Determine the [X, Y] coordinate at the center of the cell enclosing the given text.  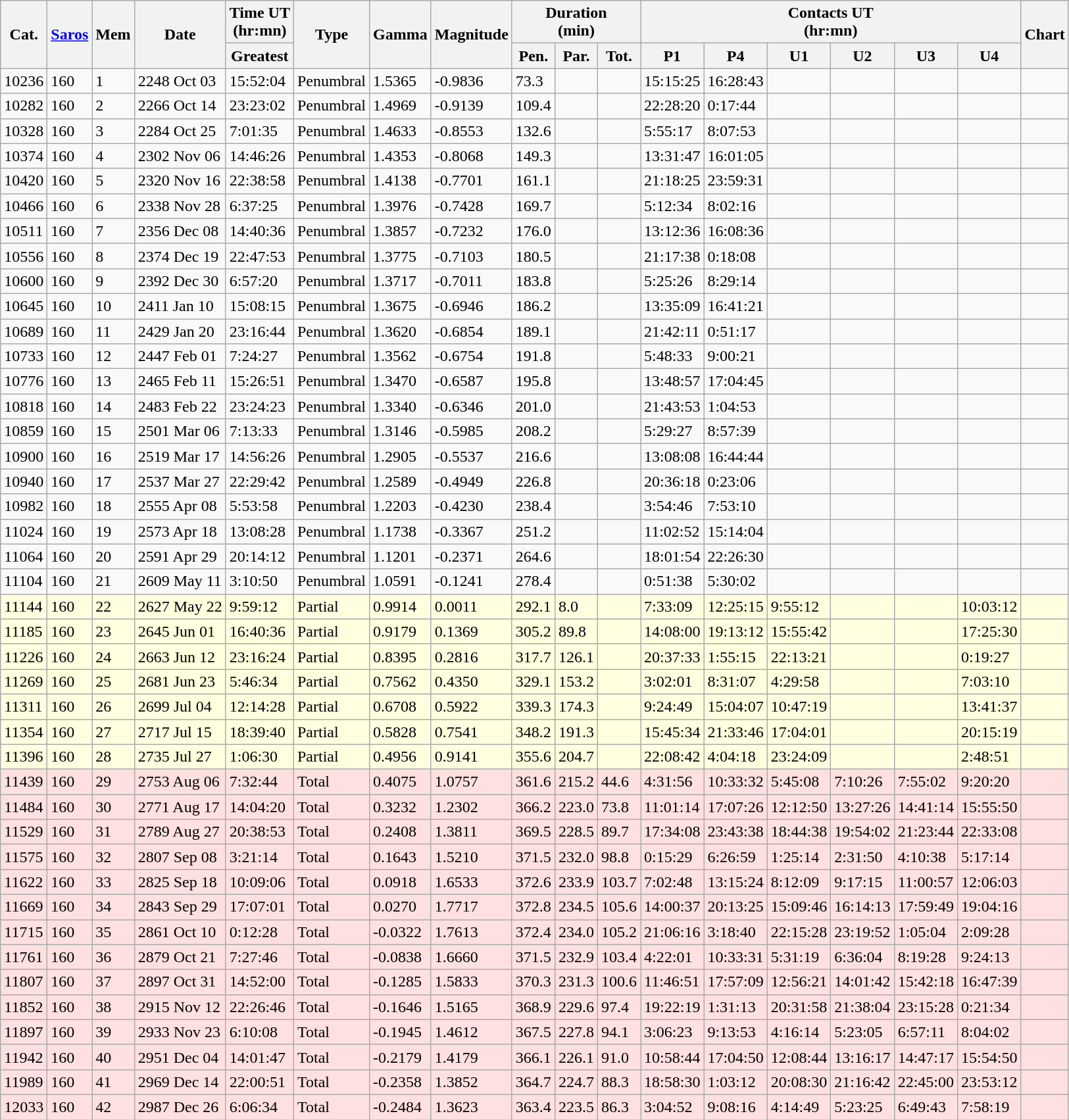
2447 Feb 01 [180, 356]
7:01:35 [259, 131]
2609 May 11 [180, 581]
14:46:26 [259, 156]
17 [113, 481]
Saros [70, 34]
-0.5537 [471, 456]
10689 [24, 331]
11269 [24, 681]
89.8 [576, 631]
372.4 [533, 932]
183.8 [533, 281]
-0.2484 [401, 1107]
12:08:44 [799, 1057]
2771 Aug 17 [180, 807]
0.4075 [401, 782]
4:22:01 [672, 957]
15:55:42 [799, 631]
21:43:53 [672, 406]
2591 Apr 29 [180, 556]
2753 Aug 06 [180, 782]
-0.1945 [401, 1032]
109.4 [533, 106]
-0.6946 [471, 306]
0:51:38 [672, 581]
23:53:12 [989, 1082]
348.2 [533, 732]
191.3 [576, 732]
11807 [24, 982]
238.4 [533, 506]
5:23:25 [862, 1107]
28 [113, 757]
180.5 [533, 256]
10900 [24, 456]
1.2589 [401, 481]
16:44:44 [735, 456]
2:48:51 [989, 757]
21:17:38 [672, 256]
2573 Apr 18 [180, 531]
P4 [735, 56]
22:29:42 [259, 481]
-0.0838 [401, 957]
7:53:10 [735, 506]
13:35:09 [672, 306]
13:08:28 [259, 531]
0:19:27 [989, 656]
2555 Apr 08 [180, 506]
17:04:50 [735, 1057]
U2 [862, 56]
Type [332, 34]
10645 [24, 306]
369.5 [533, 832]
1.4179 [471, 1057]
11185 [24, 631]
2392 Dec 30 [180, 281]
22:13:21 [799, 656]
12:12:50 [799, 807]
103.4 [618, 957]
2861 Oct 10 [180, 932]
1.4969 [401, 106]
Contacts UT(hr:mn) [831, 22]
33 [113, 882]
0.1369 [471, 631]
0.6708 [401, 706]
2933 Nov 23 [180, 1032]
1.4353 [401, 156]
98.8 [618, 857]
1:25:14 [799, 857]
15:15:25 [672, 81]
2735 Jul 27 [180, 757]
21:16:42 [862, 1082]
20:14:12 [259, 556]
10859 [24, 431]
13:16:17 [862, 1057]
20:37:33 [672, 656]
10940 [24, 481]
0.5828 [401, 732]
1.7613 [471, 932]
20:38:53 [259, 832]
5:25:26 [672, 281]
91.0 [618, 1057]
22:26:46 [259, 1007]
149.3 [533, 156]
5:31:19 [799, 957]
18:58:30 [672, 1082]
5:46:34 [259, 681]
Par. [576, 56]
6:57:11 [926, 1032]
18:39:40 [259, 732]
1:06:30 [259, 757]
U4 [989, 56]
0:17:44 [735, 106]
-0.0322 [401, 932]
215.2 [576, 782]
1.5833 [471, 982]
86.3 [618, 1107]
3:04:52 [672, 1107]
11 [113, 331]
39 [113, 1032]
1.6533 [471, 882]
234.0 [576, 932]
1.5165 [471, 1007]
20:31:58 [799, 1007]
19:04:16 [989, 907]
2248 Oct 03 [180, 81]
14:01:47 [259, 1057]
1:31:13 [735, 1007]
363.4 [533, 1107]
19:13:12 [735, 631]
5:29:27 [672, 431]
3:10:50 [259, 581]
278.4 [533, 581]
2987 Dec 26 [180, 1107]
7:33:09 [672, 606]
-0.2179 [401, 1057]
234.5 [576, 907]
14:41:14 [926, 807]
13:48:57 [672, 381]
-0.9836 [471, 81]
20:36:18 [672, 481]
15:14:04 [735, 531]
1:05:04 [926, 932]
22:47:53 [259, 256]
1.3620 [401, 331]
229.6 [576, 1007]
2519 Mar 17 [180, 456]
-0.6346 [471, 406]
0:18:08 [735, 256]
38 [113, 1007]
1.3811 [471, 832]
14:00:37 [672, 907]
8:57:39 [735, 431]
14:01:42 [862, 982]
22:38:58 [259, 181]
1.3717 [401, 281]
176.0 [533, 231]
5:17:14 [989, 857]
22:26:30 [735, 556]
6:37:25 [259, 206]
6:26:59 [735, 857]
10556 [24, 256]
20:13:25 [735, 907]
73.3 [533, 81]
Duration(min) [576, 22]
-0.1646 [401, 1007]
42 [113, 1107]
1:03:12 [735, 1082]
10776 [24, 381]
12:06:03 [989, 882]
0.3232 [401, 807]
7:02:48 [672, 882]
2483 Feb 22 [180, 406]
22 [113, 606]
14 [113, 406]
4:10:38 [926, 857]
17:59:49 [926, 907]
5 [113, 181]
2789 Aug 27 [180, 832]
15:08:15 [259, 306]
7:13:33 [259, 431]
7:03:10 [989, 681]
10733 [24, 356]
264.6 [533, 556]
26 [113, 706]
5:23:05 [862, 1032]
208.2 [533, 431]
19:54:02 [862, 832]
27 [113, 732]
6:57:20 [259, 281]
16:41:21 [735, 306]
14:04:20 [259, 807]
2807 Sep 08 [180, 857]
44.6 [618, 782]
Chart [1045, 34]
161.1 [533, 181]
11024 [24, 531]
367.5 [533, 1032]
2356 Dec 08 [180, 231]
1.3623 [471, 1107]
339.3 [533, 706]
10 [113, 306]
16:47:39 [989, 982]
11:46:51 [672, 982]
5:12:34 [672, 206]
-0.7232 [471, 231]
11897 [24, 1032]
4:14:49 [799, 1107]
7:27:46 [259, 957]
10466 [24, 206]
6:06:34 [259, 1107]
21:42:11 [672, 331]
227.8 [576, 1032]
34 [113, 907]
1.3976 [401, 206]
4:29:58 [799, 681]
11989 [24, 1082]
1.3675 [401, 306]
8:07:53 [735, 131]
2429 Jan 20 [180, 331]
12033 [24, 1107]
10420 [24, 181]
195.8 [533, 381]
11104 [24, 581]
12:14:28 [259, 706]
2:09:28 [989, 932]
88.3 [618, 1082]
15:04:07 [735, 706]
23 [113, 631]
-0.8068 [471, 156]
-0.6854 [471, 331]
201.0 [533, 406]
14:52:00 [259, 982]
305.2 [533, 631]
7:58:19 [989, 1107]
11942 [24, 1057]
2627 May 22 [180, 606]
17:07:26 [735, 807]
2879 Oct 21 [180, 957]
317.7 [533, 656]
0:12:28 [259, 932]
10:47:19 [799, 706]
13 [113, 381]
20 [113, 556]
8 [113, 256]
2338 Nov 28 [180, 206]
174.3 [576, 706]
17:25:30 [989, 631]
0.0918 [401, 882]
105.6 [618, 907]
18:44:38 [799, 832]
23:24:23 [259, 406]
366.1 [533, 1057]
11:01:14 [672, 807]
8:02:16 [735, 206]
169.7 [533, 206]
11064 [24, 556]
191.8 [533, 356]
0.8395 [401, 656]
7:24:27 [259, 356]
189.1 [533, 331]
73.8 [618, 807]
U1 [799, 56]
2843 Sep 29 [180, 907]
8:31:07 [735, 681]
0.1643 [401, 857]
20:08:30 [799, 1082]
1.2203 [401, 506]
23:24:09 [799, 757]
10:09:06 [259, 882]
1:55:15 [735, 656]
16 [113, 456]
11396 [24, 757]
-0.2371 [471, 556]
0.9141 [471, 757]
4 [113, 156]
8:19:28 [926, 957]
2951 Dec 04 [180, 1057]
223.5 [576, 1107]
2681 Jun 23 [180, 681]
15:09:46 [799, 907]
13:08:08 [672, 456]
23:23:02 [259, 106]
3:54:46 [672, 506]
37 [113, 982]
22:28:20 [672, 106]
23:16:24 [259, 656]
2645 Jun 01 [180, 631]
4:04:18 [735, 757]
233.9 [576, 882]
9:13:53 [735, 1032]
11311 [24, 706]
-0.9139 [471, 106]
23:16:44 [259, 331]
22:45:00 [926, 1082]
8:12:09 [799, 882]
11529 [24, 832]
10:33:31 [735, 957]
8:04:02 [989, 1032]
21:38:04 [862, 1007]
15:42:18 [926, 982]
Mem [113, 34]
Magnitude [471, 34]
21:33:46 [735, 732]
5:45:08 [799, 782]
224.7 [576, 1082]
126.1 [576, 656]
366.2 [533, 807]
-0.3367 [471, 531]
1.1201 [401, 556]
22:00:51 [259, 1082]
292.1 [533, 606]
6 [113, 206]
-0.4230 [471, 506]
Gamma [401, 34]
1.4633 [401, 131]
13:41:37 [989, 706]
368.9 [533, 1007]
2302 Nov 06 [180, 156]
15:52:04 [259, 81]
9:59:12 [259, 606]
9:24:49 [672, 706]
0.2816 [471, 656]
11354 [24, 732]
2537 Mar 27 [180, 481]
19:22:19 [672, 1007]
1.2905 [401, 456]
103.7 [618, 882]
14:56:26 [259, 456]
0.2408 [401, 832]
232.0 [576, 857]
P1 [672, 56]
31 [113, 832]
9:55:12 [799, 606]
2284 Oct 25 [180, 131]
11852 [24, 1007]
2320 Nov 16 [180, 181]
-0.6587 [471, 381]
1.5365 [401, 81]
1.5210 [471, 857]
0:23:06 [735, 481]
89.7 [618, 832]
2 [113, 106]
5:53:58 [259, 506]
13:12:36 [672, 231]
17:04:45 [735, 381]
10:03:12 [989, 606]
11226 [24, 656]
-0.7428 [471, 206]
25 [113, 681]
11144 [24, 606]
370.3 [533, 982]
21 [113, 581]
23:15:28 [926, 1007]
10236 [24, 81]
1:04:53 [735, 406]
3:02:01 [672, 681]
7:55:02 [926, 782]
Time UT(hr:mn) [259, 22]
372.8 [533, 907]
19 [113, 531]
7:10:26 [862, 782]
40 [113, 1057]
10328 [24, 131]
9:17:15 [862, 882]
2411 Jan 10 [180, 306]
0.5922 [471, 706]
15:45:34 [672, 732]
251.2 [533, 531]
15:55:50 [989, 807]
0.9914 [401, 606]
0:51:17 [735, 331]
-0.6754 [471, 356]
0.9179 [401, 631]
11:02:52 [672, 531]
6:36:04 [862, 957]
22:08:42 [672, 757]
355.6 [533, 757]
12:25:15 [735, 606]
11761 [24, 957]
153.2 [576, 681]
7:32:44 [259, 782]
231.3 [576, 982]
2915 Nov 12 [180, 1007]
1.0591 [401, 581]
8.0 [576, 606]
5:55:17 [672, 131]
2969 Dec 14 [180, 1082]
Tot. [618, 56]
9:08:16 [735, 1107]
2717 Jul 15 [180, 732]
14:40:36 [259, 231]
0:21:34 [989, 1007]
2825 Sep 18 [180, 882]
4:31:56 [672, 782]
22:15:28 [799, 932]
14:47:17 [926, 1057]
-0.1285 [401, 982]
364.7 [533, 1082]
13:27:26 [862, 807]
22:33:08 [989, 832]
17:04:01 [799, 732]
24 [113, 656]
9:00:21 [735, 356]
2897 Oct 31 [180, 982]
12:56:21 [799, 982]
3 [113, 131]
2374 Dec 19 [180, 256]
1.3775 [401, 256]
-0.5985 [471, 431]
5:48:33 [672, 356]
10818 [24, 406]
16:40:36 [259, 631]
32 [113, 857]
23:43:38 [735, 832]
41 [113, 1082]
Greatest [259, 56]
11622 [24, 882]
10600 [24, 281]
105.2 [618, 932]
361.6 [533, 782]
6:49:43 [926, 1107]
17:34:08 [672, 832]
35 [113, 932]
-0.2358 [401, 1082]
23:59:31 [735, 181]
1.3340 [401, 406]
13:31:47 [672, 156]
Date [180, 34]
372.6 [533, 882]
0:15:29 [672, 857]
7 [113, 231]
21:18:25 [672, 181]
-0.7011 [471, 281]
14:08:00 [672, 631]
2663 Jun 12 [180, 656]
15 [113, 431]
1.0757 [471, 782]
2465 Feb 11 [180, 381]
2699 Jul 04 [180, 706]
223.0 [576, 807]
2501 Mar 06 [180, 431]
10982 [24, 506]
1.3470 [401, 381]
15:26:51 [259, 381]
232.9 [576, 957]
16:08:36 [735, 231]
11484 [24, 807]
6:10:08 [259, 1032]
9 [113, 281]
0.0011 [471, 606]
17:57:09 [735, 982]
226.8 [533, 481]
12 [113, 356]
10:58:44 [672, 1057]
1.3146 [401, 431]
-0.8553 [471, 131]
4:16:14 [799, 1032]
-0.7103 [471, 256]
-0.1241 [471, 581]
36 [113, 957]
11575 [24, 857]
17:07:01 [259, 907]
0.7541 [471, 732]
1.7717 [471, 907]
186.2 [533, 306]
10374 [24, 156]
1.4612 [471, 1032]
23:19:52 [862, 932]
226.1 [576, 1057]
20:15:19 [989, 732]
1.4138 [401, 181]
11:00:57 [926, 882]
100.6 [618, 982]
5:30:02 [735, 581]
21:06:16 [672, 932]
3:18:40 [735, 932]
0.0270 [401, 907]
16:14:13 [862, 907]
10282 [24, 106]
1.2302 [471, 807]
Pen. [533, 56]
2:31:50 [862, 857]
1.3852 [471, 1082]
2266 Oct 14 [180, 106]
11715 [24, 932]
8:29:14 [735, 281]
18:01:54 [672, 556]
0.4956 [401, 757]
10:33:32 [735, 782]
30 [113, 807]
15:54:50 [989, 1057]
1.6660 [471, 957]
Cat. [24, 34]
18 [113, 506]
9:20:20 [989, 782]
132.6 [533, 131]
21:23:44 [926, 832]
228.5 [576, 832]
1 [113, 81]
3:06:23 [672, 1032]
-0.4949 [471, 481]
329.1 [533, 681]
16:28:43 [735, 81]
10511 [24, 231]
11439 [24, 782]
16:01:05 [735, 156]
0.7562 [401, 681]
204.7 [576, 757]
97.4 [618, 1007]
1.1738 [401, 531]
9:24:13 [989, 957]
11669 [24, 907]
13:15:24 [735, 882]
216.6 [533, 456]
29 [113, 782]
-0.7701 [471, 181]
U3 [926, 56]
0.4350 [471, 681]
3:21:14 [259, 857]
1.3562 [401, 356]
1.3857 [401, 231]
94.1 [618, 1032]
